Find where the given text appears and provide that cell's center as [x, y] coordinate. 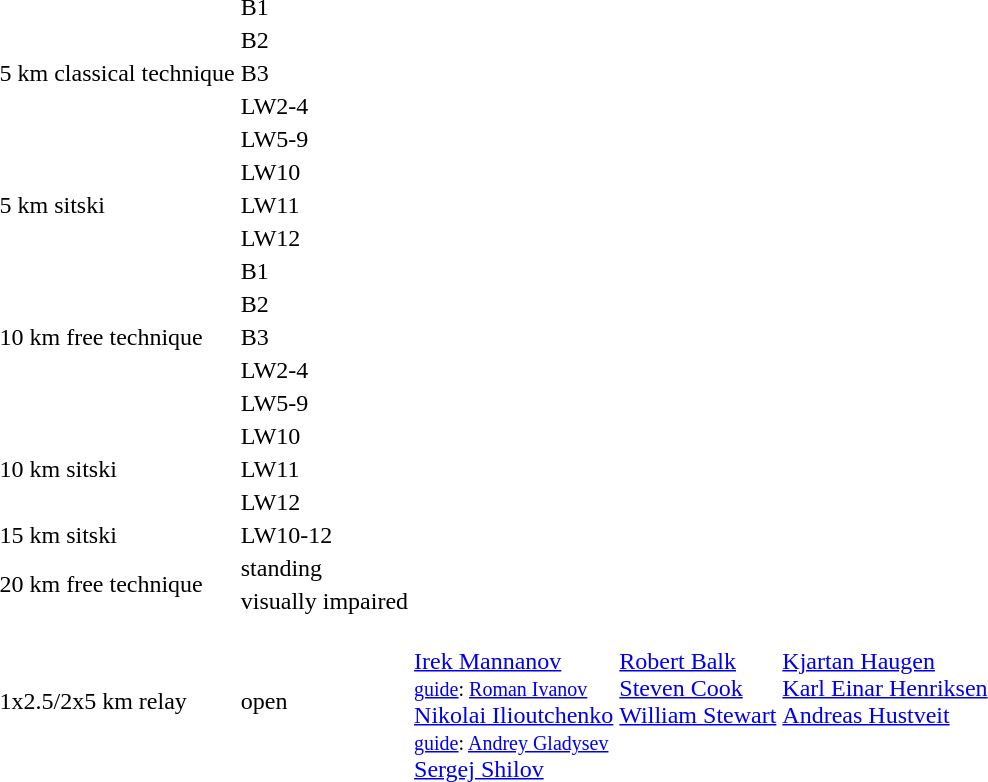
LW10-12 [324, 535]
standing [324, 568]
B1 [324, 271]
visually impaired [324, 601]
